From the cell containing the given text, extract its center point as [x, y] coordinate. 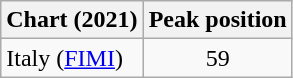
Peak position [218, 20]
Chart (2021) [72, 20]
59 [218, 58]
Italy (FIMI) [72, 58]
